Output the [X, Y] coordinate of the center of the cell containing the given text.  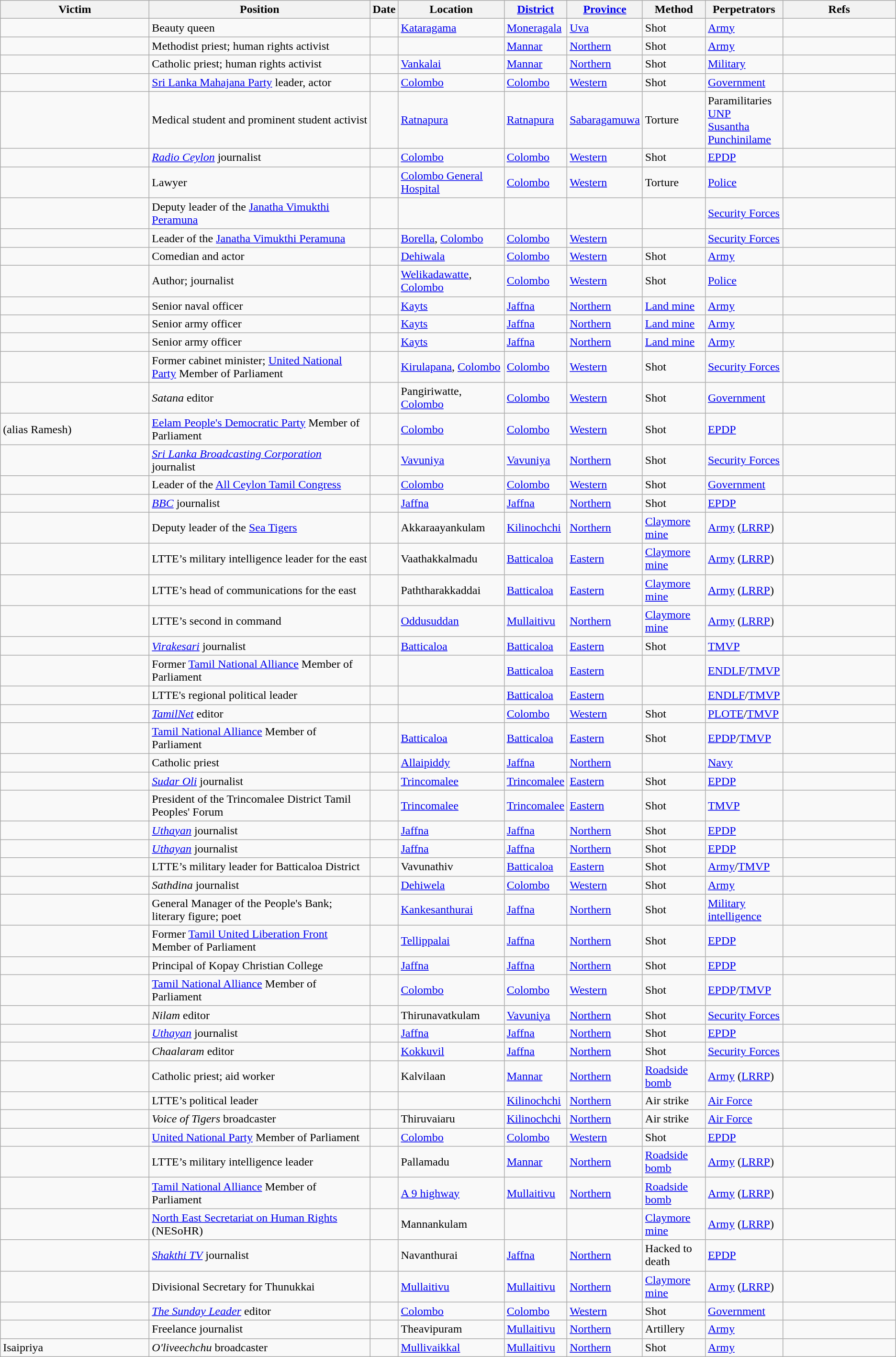
Paramilitaries UNP Susantha Punchinilame [744, 120]
Deputy leader of the Sea Tigers [259, 527]
Army/TMVP [744, 867]
Eelam People's Democratic Party Member of Parliament [259, 429]
North East Secretariat on Human Rights (NESoHR) [259, 1224]
Date [384, 10]
Kalvilaan [451, 1076]
Medical student and prominent student activist [259, 120]
Vaathakkalmadu [451, 559]
Method [674, 10]
Navanthurai [451, 1255]
United National Party Member of Parliament [259, 1137]
Catholic priest; human rights activist [259, 64]
Shakthi TV journalist [259, 1255]
Vankalai [451, 64]
Pallamadu [451, 1162]
Dehiwela [451, 885]
Kokkuvil [451, 1051]
TamilNet editor [259, 714]
PLOTE/TMVP [744, 714]
Allaipiddy [451, 763]
Former cabinet minister; United National Party Member of Parliament [259, 367]
LTTE’s political leader [259, 1101]
Oddusuddan [451, 621]
The Sunday Leader editor [259, 1311]
Thirunavatkulam [451, 1015]
Isaipriya [75, 1347]
Theavipuram [451, 1329]
Beauty queen [259, 28]
LTTE’s military leader for Batticaloa District [259, 867]
Mullivaikkal [451, 1347]
A 9 highway [451, 1193]
Sudar Oli journalist [259, 781]
Refs [839, 10]
Kirulapana, Colombo [451, 367]
Sri Lanka Mahajana Party leader, actor [259, 82]
Moneragala [535, 28]
Catholic priest; aid worker [259, 1076]
Kankesanthurai [451, 909]
BBC journalist [259, 503]
Leader of the All Ceylon Tamil Congress [259, 485]
Former Tamil National Alliance Member of Parliament [259, 670]
Mannankulam [451, 1224]
Senior naval officer [259, 306]
Position [259, 10]
Vavunathiv [451, 867]
Dehiwala [451, 256]
Akkaraayankulam [451, 527]
Nilam editor [259, 1015]
President of the Trincomalee District Tamil Peoples' Forum [259, 806]
Methodist priest; human rights activist [259, 46]
Navy [744, 763]
Virakesari journalist [259, 646]
LTTE’s head of communications for the east [259, 590]
Military intelligence [744, 909]
Kataragama [451, 28]
Leader of the Janatha Vimukthi Peramuna [259, 238]
General Manager of the People's Bank; literary figure; poet [259, 909]
Province [605, 10]
Author; journalist [259, 280]
Deputy leader of the Janatha Vimukthi Peramuna [259, 213]
Sri Lanka Broadcasting Corporation journalist [259, 460]
LTTE's regional political leader [259, 695]
Sathdina journalist [259, 885]
Radio Ceylon journalist [259, 157]
Hacked to death [674, 1255]
Perpetrators [744, 10]
Sabaragamuwa [605, 120]
Military [744, 64]
LTTE’s military intelligence leader [259, 1162]
LTTE’s military intelligence leader for the east [259, 559]
Lawyer [259, 182]
Location [451, 10]
(alias Ramesh) [75, 429]
Tellippalai [451, 941]
Satana editor [259, 398]
Principal of Kopay Christian College [259, 965]
Divisional Secretary for Thunukkai [259, 1287]
Borella, Colombo [451, 238]
District [535, 10]
Welikadawatte, Colombo [451, 280]
O'liveechchu broadcaster [259, 1347]
Thiruvaiaru [451, 1119]
Catholic priest [259, 763]
Former Tamil United Liberation Front Member of Parliament [259, 941]
Uva [605, 28]
Freelance journalist [259, 1329]
Paththarakkaddai [451, 590]
Pangiriwatte, Colombo [451, 398]
Colombo General Hospital [451, 182]
Artillery [674, 1329]
Victim [75, 10]
Voice of Tigers broadcaster [259, 1119]
Chaalaram editor [259, 1051]
LTTE’s second in command [259, 621]
Comedian and actor [259, 256]
